Pinpoint the cell where the given text exists, returning its [X, Y] midpoint coordinate. 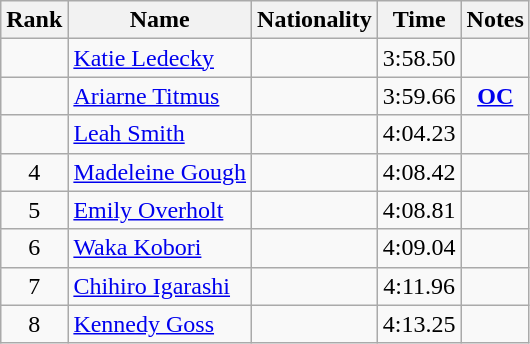
4 [34, 172]
Emily Overholt [160, 210]
Madeleine Gough [160, 172]
7 [34, 286]
4:09.04 [419, 248]
4:08.42 [419, 172]
3:58.50 [419, 58]
4:08.81 [419, 210]
Chihiro Igarashi [160, 286]
Notes [495, 20]
Ariarne Titmus [160, 96]
Waka Kobori [160, 248]
Name [160, 20]
Nationality [315, 20]
6 [34, 248]
5 [34, 210]
Leah Smith [160, 134]
4:04.23 [419, 134]
8 [34, 324]
OC [495, 96]
Time [419, 20]
4:11.96 [419, 286]
Rank [34, 20]
Kennedy Goss [160, 324]
4:13.25 [419, 324]
3:59.66 [419, 96]
Katie Ledecky [160, 58]
